Locate the cell with the specified text and output its (x, y) center coordinate. 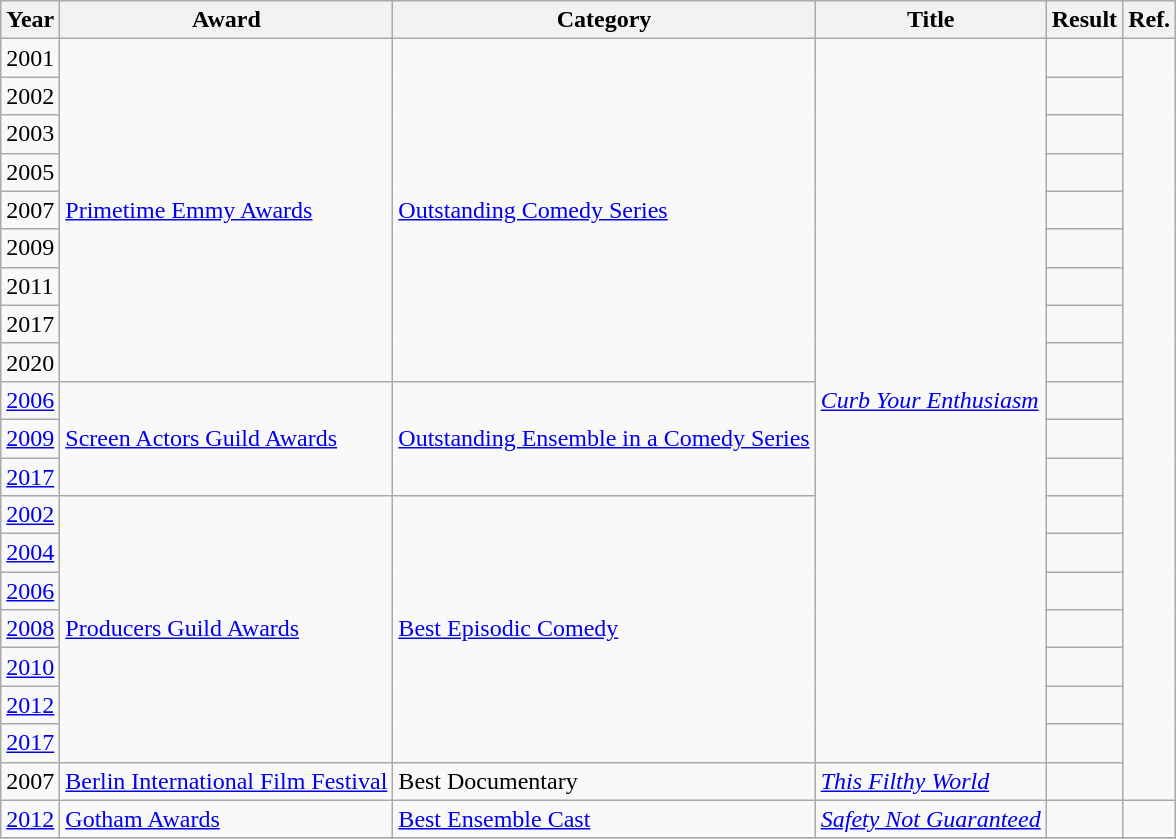
Screen Actors Guild Awards (226, 438)
Category (604, 20)
This Filthy World (930, 781)
Year (30, 20)
Result (1084, 20)
Best Episodic Comedy (604, 629)
Outstanding Comedy Series (604, 210)
Award (226, 20)
2005 (30, 172)
Ref. (1150, 20)
Title (930, 20)
Primetime Emmy Awards (226, 210)
Best Ensemble Cast (604, 819)
2010 (30, 667)
2003 (30, 134)
2004 (30, 553)
2001 (30, 58)
Gotham Awards (226, 819)
2008 (30, 629)
2011 (30, 286)
2020 (30, 362)
Safety Not Guaranteed (930, 819)
Outstanding Ensemble in a Comedy Series (604, 438)
Best Documentary (604, 781)
Curb Your Enthusiasm (930, 400)
Producers Guild Awards (226, 629)
Berlin International Film Festival (226, 781)
